Output the (x, y) coordinate of the center of the cell containing the given text.  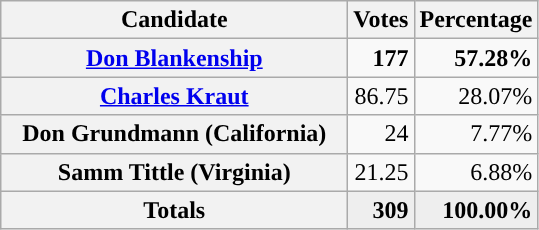
309 (381, 210)
Don Blankenship (174, 58)
Candidate (174, 20)
Samm Tittle (Virginia) (174, 172)
24 (381, 134)
Charles Kraut (174, 96)
Totals (174, 210)
86.75 (381, 96)
6.88% (476, 172)
177 (381, 58)
7.77% (476, 134)
57.28% (476, 58)
28.07% (476, 96)
100.00% (476, 210)
Percentage (476, 20)
Don Grundmann (California) (174, 134)
Votes (381, 20)
21.25 (381, 172)
